Find where the given text appears and provide that cell's center as (x, y) coordinate. 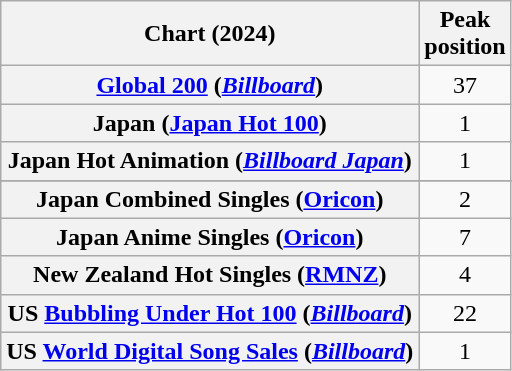
4 (465, 275)
Japan (Japan Hot 100) (210, 123)
2 (465, 199)
Japan Combined Singles (Oricon) (210, 199)
7 (465, 237)
US Bubbling Under Hot 100 (Billboard) (210, 313)
22 (465, 313)
US World Digital Song Sales (Billboard) (210, 351)
Japan Hot Animation (Billboard Japan) (210, 161)
Japan Anime Singles (Oricon) (210, 237)
Peakposition (465, 34)
37 (465, 85)
New Zealand Hot Singles (RMNZ) (210, 275)
Chart (2024) (210, 34)
Global 200 (Billboard) (210, 85)
